For the text-containing cell, return its midpoint in (x, y) coordinate format. 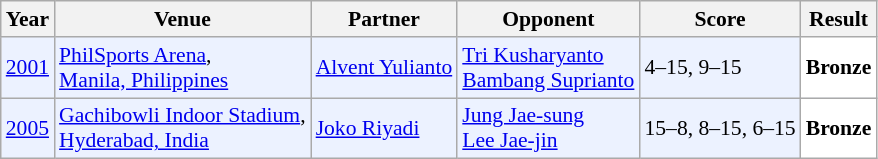
PhilSports Arena,Manila, Philippines (182, 68)
Opponent (548, 19)
2001 (28, 68)
15–8, 8–15, 6–15 (720, 128)
Gachibowli Indoor Stadium,Hyderabad, India (182, 128)
2005 (28, 128)
Year (28, 19)
Venue (182, 19)
Joko Riyadi (384, 128)
Result (839, 19)
Partner (384, 19)
4–15, 9–15 (720, 68)
Score (720, 19)
Jung Jae-sung Lee Jae-jin (548, 128)
Alvent Yulianto (384, 68)
Tri Kusharyanto Bambang Suprianto (548, 68)
